Capture the cell that displays the provided text and extract its (X, Y) central coordinate. 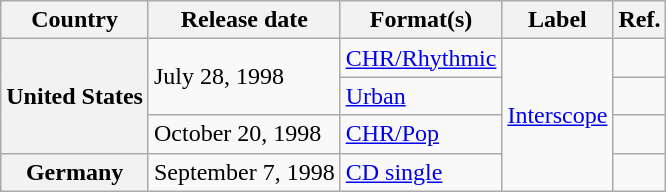
October 20, 1998 (244, 134)
CHR/Rhythmic (421, 58)
CHR/Pop (421, 134)
Release date (244, 20)
Format(s) (421, 20)
Germany (75, 172)
Country (75, 20)
Urban (421, 96)
Interscope (558, 115)
Ref. (640, 20)
September 7, 1998 (244, 172)
Label (558, 20)
CD single (421, 172)
July 28, 1998 (244, 77)
United States (75, 96)
